Pinpoint the cell where the given text exists, returning its (x, y) midpoint coordinate. 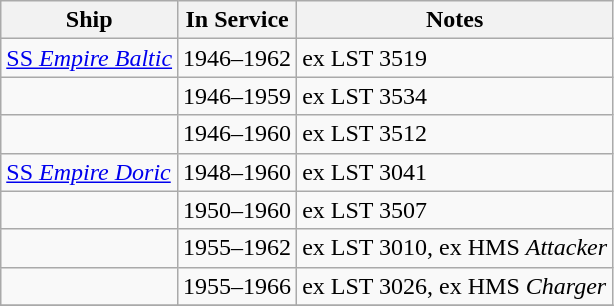
Ship (90, 20)
ex LST 3026, ex HMS Charger (455, 286)
ex LST 3534 (455, 96)
ex LST 3519 (455, 58)
Notes (455, 20)
ex LST 3512 (455, 134)
In Service (238, 20)
ex LST 3010, ex HMS Attacker (455, 248)
SS Empire Baltic (90, 58)
1950–1960 (238, 210)
ex LST 3507 (455, 210)
1946–1962 (238, 58)
1946–1960 (238, 134)
1955–1962 (238, 248)
SS Empire Doric (90, 172)
1955–1966 (238, 286)
1948–1960 (238, 172)
1946–1959 (238, 96)
ex LST 3041 (455, 172)
